From the cell containing the given text, extract its center point as (x, y) coordinate. 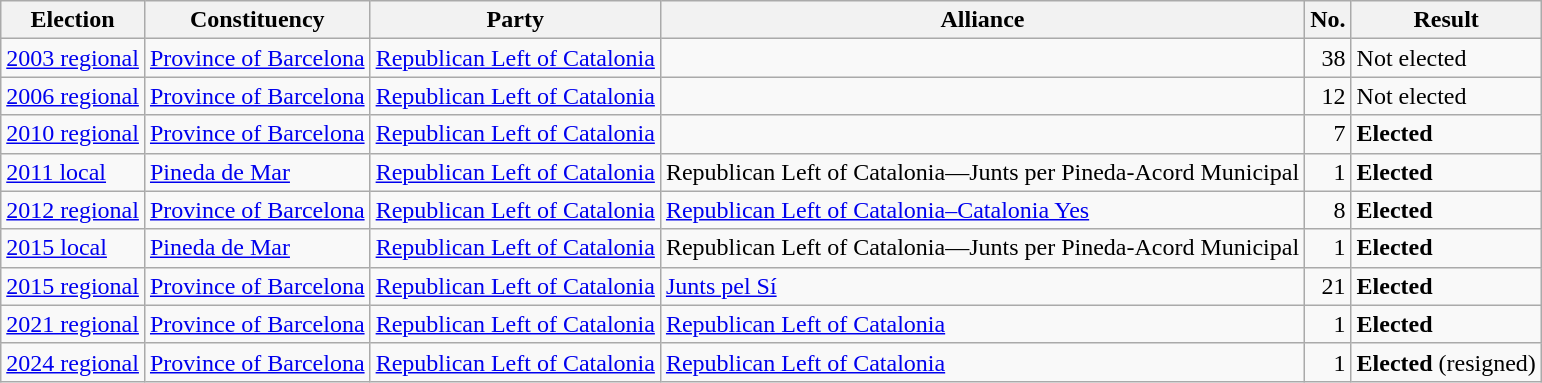
12 (1328, 96)
8 (1328, 210)
7 (1328, 134)
2015 local (73, 248)
2011 local (73, 172)
21 (1328, 286)
Party (515, 20)
Election (73, 20)
2012 regional (73, 210)
No. (1328, 20)
Result (1446, 20)
2015 regional (73, 286)
Elected (resigned) (1446, 362)
Constituency (257, 20)
2003 regional (73, 58)
2010 regional (73, 134)
Republican Left of Catalonia–Catalonia Yes (982, 210)
2024 regional (73, 362)
2006 regional (73, 96)
Alliance (982, 20)
2021 regional (73, 324)
Junts pel Sí (982, 286)
38 (1328, 58)
